Capture the cell that displays the provided text and extract its (x, y) central coordinate. 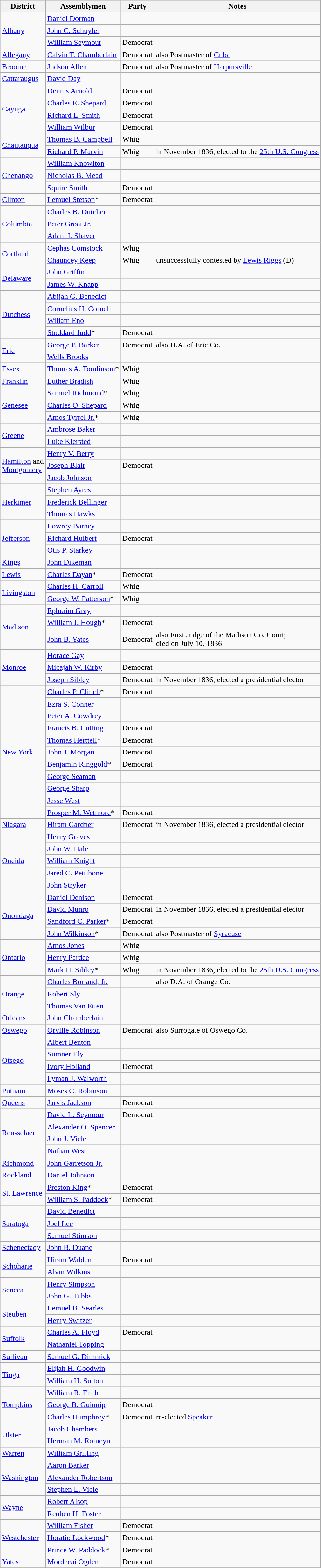
Thomas B. Campbell (83, 139)
New York (23, 752)
Kings (23, 562)
William Knowlton (83, 164)
Sumner Ely (83, 1054)
Lemuel Stetson* (83, 200)
Cortland (23, 254)
Judson Allen (83, 67)
Nathan West (83, 1151)
David Munro (83, 909)
re-elected Speaker (237, 1417)
Henry Switzer (83, 1320)
Ontario (23, 958)
Washington (23, 1477)
Jacob Chambers (83, 1429)
John Chamberlain (83, 1018)
Horatio Lockwood* (83, 1538)
Essex (23, 369)
Henry Pardee (83, 958)
Monroe (23, 667)
William Knight (83, 861)
Columbia (23, 224)
William J. Hough* (83, 623)
Herkimer (23, 502)
Albert Benton (83, 1042)
William Wilbur (83, 127)
Herman M. Romeyn (83, 1441)
Cayuga (23, 109)
Alexander O. Spencer (83, 1127)
Henry V. Berry (83, 453)
also D.A. of Erie Co. (237, 345)
Wiliam Eno (83, 320)
John W. Hale (83, 849)
George Seaman (83, 776)
Nathaniel Topping (83, 1344)
Tioga (23, 1375)
Madison (23, 627)
Mark H. Sibley* (83, 970)
William H. Sutton (83, 1381)
William R. Fitch (83, 1393)
John Garretson Jr. (83, 1163)
Amos Jones (83, 946)
Henry Simpson (83, 1284)
Nicholas B. Mead (83, 176)
Luke Kiersted (83, 441)
Allegany (23, 55)
Horace Gay (83, 655)
Abijah G. Benedict (83, 296)
Prince W. Paddock* (83, 1550)
Robert Sly (83, 994)
Reuben H. Foster (83, 1514)
John B. Yates (83, 639)
Hamilton and Montgomery (23, 466)
William Griffing (83, 1453)
Sandford C. Parker* (83, 921)
Charles Borland, Jr. (83, 982)
Broome (23, 67)
John Stryker (83, 885)
John Dikeman (83, 562)
Cornelius H. Cornell (83, 308)
John Wilkinson* (83, 933)
Richard Hulbert (83, 538)
George B. Guinnip (83, 1405)
David Benedict (83, 1211)
Dennis Arnold (83, 91)
Lyman J. Walworth (83, 1078)
John J. Viele (83, 1139)
Schoharie (23, 1266)
Otis P. Starkey (83, 550)
Ulster (23, 1435)
Micajah W. Kirby (83, 667)
Frederick Bellinger (83, 502)
Cephas Comstock (83, 248)
Erie (23, 351)
Putnam (23, 1090)
Henry Graves (83, 837)
Samuel Richmond* (83, 393)
Steuben (23, 1314)
Robert Alsop (83, 1501)
David L. Seymour (83, 1115)
Party (137, 6)
Notes (237, 6)
Francis B. Cutting (83, 728)
Joseph Blair (83, 466)
Otsego (23, 1060)
Wayne (23, 1507)
Luther Bradish (83, 381)
Greene (23, 435)
Aaron Barker (83, 1465)
Jesse West (83, 801)
Yates (23, 1562)
John B. Duane (83, 1248)
Samuel G. Dimmick (83, 1357)
Thomas Herttell* (83, 740)
Charles H. Carroll (83, 586)
Delaware (23, 278)
Charles A. Floyd (83, 1332)
Daniel Denison (83, 897)
Lewis (23, 574)
Charles Dayan* (83, 574)
Chenango (23, 176)
Richmond (23, 1163)
William S. Paddock* (83, 1199)
Calvin T. Chamberlain (83, 55)
Jarvis Jackson (83, 1102)
Jefferson (23, 538)
also First Judge of the Madison Co. Court; died on July 10, 1836 (237, 639)
William Seymour (83, 43)
George Sharp (83, 788)
Thomas A. Tomlinson* (83, 369)
Seneca (23, 1290)
Ivory Holland (83, 1066)
Charles O. Shepard (83, 405)
Daniel Dorman (83, 18)
Prosper M. Wetmore* (83, 813)
Stephen L. Viele (83, 1489)
Stephen Ayres (83, 490)
Rockland (23, 1175)
Chauncey Keep (83, 260)
Wells Brooks (83, 357)
Joseph Sibley (83, 680)
Ephraim Gray (83, 611)
Jared C. Pettibone (83, 873)
Oswego (23, 1030)
Adam I. Shaver (83, 236)
Lowrey Barney (83, 526)
John C. Schuyler (83, 30)
James W. Knapp (83, 284)
Chautauqua (23, 145)
Jacob Johnson (83, 478)
Daniel Johnson (83, 1175)
Niagara (23, 825)
Charles B. Dutcher (83, 212)
Clinton (23, 200)
David Day (83, 79)
John J. Morgan (83, 752)
John G. Tubbs (83, 1296)
Franklin (23, 381)
Preston King* (83, 1187)
George W. Patterson* (83, 599)
Ezra S. Conner (83, 704)
Richard P. Marvin (83, 151)
Rensselaer (23, 1133)
Lemuel B. Searles (83, 1308)
also Postmaster of Cuba (237, 55)
unsuccessfully contested by Lewis Riggs (D) (237, 260)
Hiram Gardner (83, 825)
Dutchess (23, 314)
Saratoga (23, 1223)
Ambrose Baker (83, 429)
Moses C. Robinson (83, 1090)
Peter A. Cowdrey (83, 716)
Suffolk (23, 1338)
George P. Barker (83, 345)
Genesee (23, 405)
Benjamin Ringgold* (83, 764)
Alexander Robertson (83, 1477)
Charles E. Shepard (83, 103)
Orleans (23, 1018)
Samuel Stimson (83, 1236)
also D.A. of Orange Co. (237, 982)
William Fisher (83, 1526)
Thomas Van Etten (83, 1006)
Hiram Walden (83, 1260)
Warren (23, 1453)
Amos Tyrrel Jr.* (83, 417)
District (23, 6)
Onondaga (23, 915)
also Surrogate of Oswego Co. (237, 1030)
also Postmaster of Syracuse (237, 933)
Joel Lee (83, 1223)
Schenectady (23, 1248)
Squire Smith (83, 188)
Charles P. Clinch* (83, 692)
Stoddard Judd* (83, 332)
Orange (23, 994)
Orville Robinson (83, 1030)
Mordecai Ogden (83, 1562)
Albany (23, 30)
Peter Groat Jr. (83, 224)
Charles Humphrey* (83, 1417)
Livingston (23, 593)
Sullivan (23, 1357)
Assemblymen (83, 6)
Thomas Hawks (83, 514)
Alvin Wilkins (83, 1272)
Cattaraugus (23, 79)
St. Lawrence (23, 1193)
Tompkins (23, 1405)
Westchester (23, 1538)
John Griffin (83, 272)
also Postmaster of Harpursville (237, 67)
Elijah H. Goodwin (83, 1369)
Richard L. Smith (83, 115)
Queens (23, 1102)
Oneida (23, 861)
